Return the [x, y] coordinate for the center point of the cell that contains the specified text.  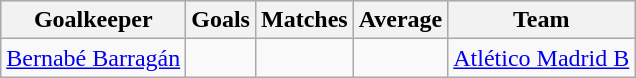
Goals [221, 20]
Goalkeeper [94, 20]
Atlético Madrid B [542, 58]
Team [542, 20]
Bernabé Barragán [94, 58]
Average [400, 20]
Matches [304, 20]
